Identify which cell holds the provided text, then report its (X, Y) central coordinate. 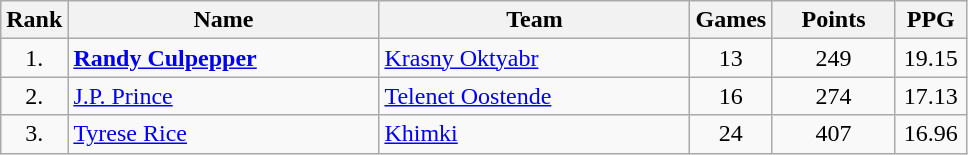
Krasny Oktyabr (534, 58)
2. (34, 96)
Points (834, 20)
Games (731, 20)
Name (224, 20)
17.13 (930, 96)
16 (731, 96)
3. (34, 134)
19.15 (930, 58)
13 (731, 58)
Randy Culpepper (224, 58)
249 (834, 58)
274 (834, 96)
1. (34, 58)
16.96 (930, 134)
Tyrese Rice (224, 134)
Khimki (534, 134)
24 (731, 134)
PPG (930, 20)
Telenet Oostende (534, 96)
407 (834, 134)
J.P. Prince (224, 96)
Rank (34, 20)
Team (534, 20)
